Identify which cell holds the provided text, then report its (X, Y) central coordinate. 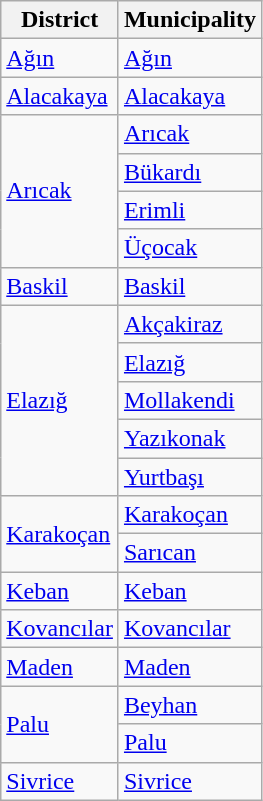
District (60, 20)
Mollakendi (190, 400)
Yazıkonak (190, 438)
Erimli (190, 210)
Sarıcan (190, 553)
Bükardı (190, 172)
Üçocak (190, 248)
Akçakiraz (190, 324)
Beyhan (190, 705)
Municipality (190, 20)
Yurtbaşı (190, 477)
